Provide the (X, Y) coordinate of the cell's center where the given text is located.  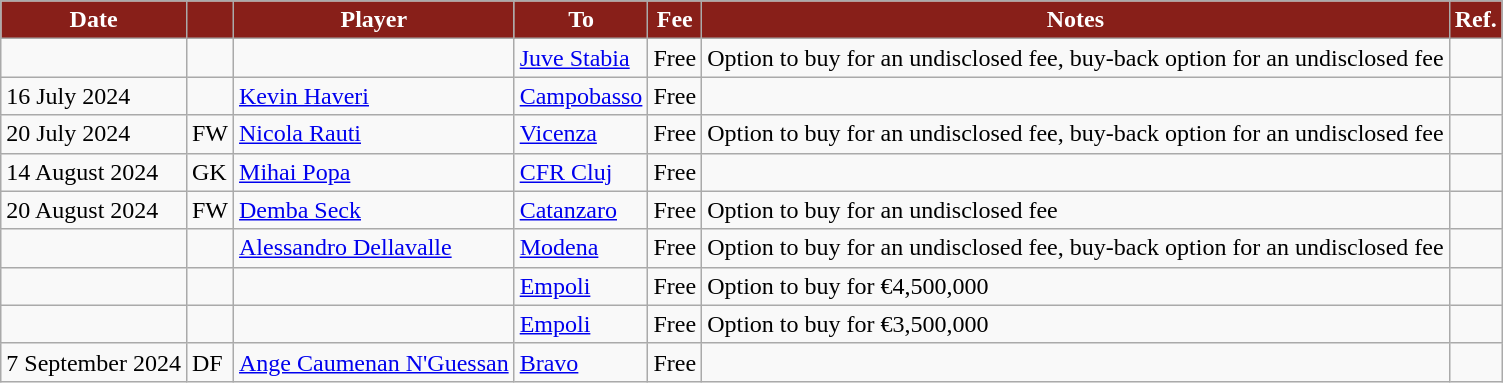
Juve Stabia (581, 58)
Bravo (581, 362)
Catanzaro (581, 210)
Modena (581, 248)
Kevin Haveri (374, 96)
GK (210, 172)
20 July 2024 (94, 134)
Option to buy for an undisclosed fee (1076, 210)
DF (210, 362)
Mihai Popa (374, 172)
Fee (675, 20)
14 August 2024 (94, 172)
Option to buy for €4,500,000 (1076, 286)
To (581, 20)
16 July 2024 (94, 96)
Option to buy for €3,500,000 (1076, 324)
Ref. (1476, 20)
Player (374, 20)
7 September 2024 (94, 362)
Campobasso (581, 96)
Nicola Rauti (374, 134)
Demba Seck (374, 210)
Ange Caumenan N'Guessan (374, 362)
CFR Cluj (581, 172)
Vicenza (581, 134)
Alessandro Dellavalle (374, 248)
Notes (1076, 20)
Date (94, 20)
20 August 2024 (94, 210)
